Search for the cell housing the specified text and yield its [X, Y] center coordinate. 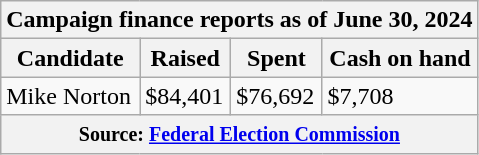
$7,708 [400, 96]
Mike Norton [70, 96]
$84,401 [186, 96]
$76,692 [276, 96]
Cash on hand [400, 58]
Campaign finance reports as of June 30, 2024 [240, 20]
Raised [186, 58]
Candidate [70, 58]
Source: Federal Election Commission [240, 134]
Spent [276, 58]
